Return the [x, y] coordinate for the center point of the cell that contains the specified text.  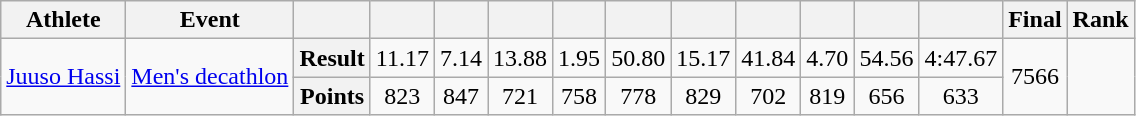
702 [768, 96]
Juuso Hassi [64, 77]
Result [332, 58]
Points [332, 96]
4.70 [828, 58]
778 [638, 96]
Men's decathlon [210, 77]
823 [402, 96]
758 [580, 96]
13.88 [520, 58]
721 [520, 96]
50.80 [638, 58]
819 [828, 96]
Rank [1100, 20]
15.17 [704, 58]
633 [961, 96]
54.56 [886, 58]
7566 [1035, 77]
847 [460, 96]
656 [886, 96]
Event [210, 20]
Athlete [64, 20]
829 [704, 96]
7.14 [460, 58]
41.84 [768, 58]
4:47.67 [961, 58]
Final [1035, 20]
1.95 [580, 58]
11.17 [402, 58]
